Determine the [X, Y] coordinate at the center of the cell enclosing the given text.  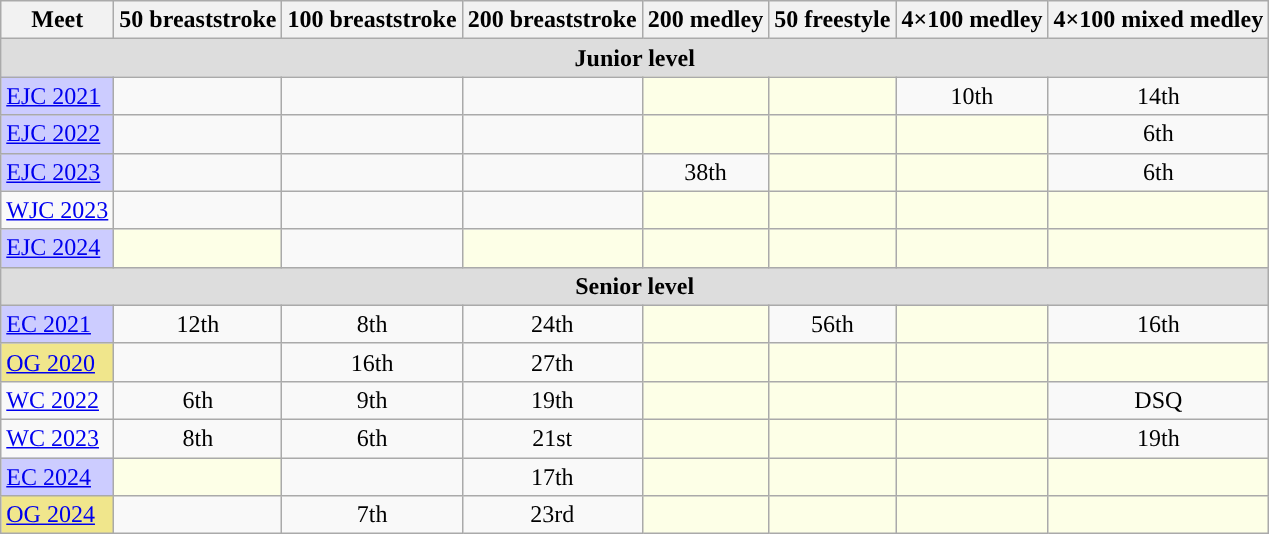
38th [705, 172]
Junior level [635, 58]
WC 2022 [58, 400]
EJC 2022 [58, 134]
14th [1158, 96]
OG 2024 [58, 515]
27th [552, 362]
100 breaststroke [372, 20]
10th [972, 96]
50 breaststroke [198, 20]
EC 2024 [58, 477]
4×100 medley [972, 20]
EJC 2023 [58, 172]
EC 2021 [58, 324]
21st [552, 438]
WJC 2023 [58, 210]
56th [832, 324]
23rd [552, 515]
OG 2020 [58, 362]
EJC 2021 [58, 96]
DSQ [1158, 400]
EJC 2024 [58, 248]
200 breaststroke [552, 20]
9th [372, 400]
Meet [58, 20]
4×100 mixed medley [1158, 20]
WC 2023 [58, 438]
12th [198, 324]
17th [552, 477]
7th [372, 515]
Senior level [635, 286]
24th [552, 324]
50 freestyle [832, 20]
200 medley [705, 20]
